Find where the given text appears and provide that cell's center as (X, Y) coordinate. 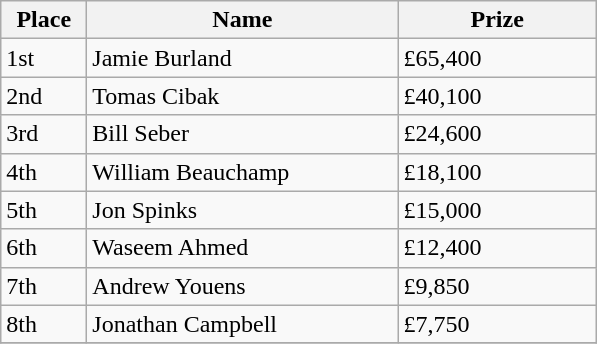
Jon Spinks (242, 210)
4th (44, 172)
£18,100 (498, 172)
Tomas Cibak (242, 96)
8th (44, 324)
Jamie Burland (242, 58)
5th (44, 210)
Waseem Ahmed (242, 248)
£40,100 (498, 96)
1st (44, 58)
William Beauchamp (242, 172)
Bill Seber (242, 134)
£24,600 (498, 134)
£12,400 (498, 248)
Prize (498, 20)
7th (44, 286)
Jonathan Campbell (242, 324)
£7,750 (498, 324)
Andrew Youens (242, 286)
Place (44, 20)
£9,850 (498, 286)
3rd (44, 134)
2nd (44, 96)
6th (44, 248)
£15,000 (498, 210)
Name (242, 20)
£65,400 (498, 58)
